From the cell containing the given text, extract its center point as (X, Y) coordinate. 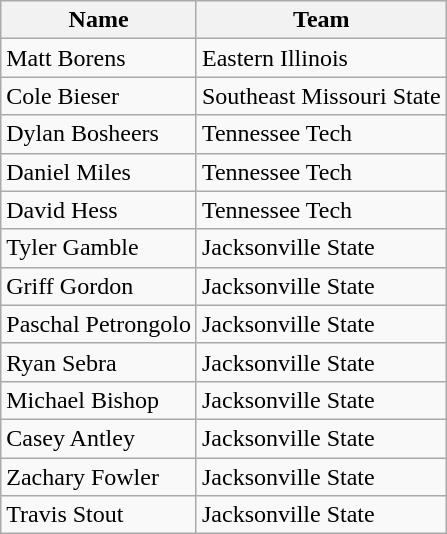
Tyler Gamble (99, 248)
Eastern Illinois (321, 58)
Southeast Missouri State (321, 96)
Matt Borens (99, 58)
Name (99, 20)
Travis Stout (99, 515)
Team (321, 20)
Dylan Bosheers (99, 134)
Daniel Miles (99, 172)
Zachary Fowler (99, 477)
Paschal Petrongolo (99, 324)
Casey Antley (99, 438)
Cole Bieser (99, 96)
David Hess (99, 210)
Michael Bishop (99, 400)
Ryan Sebra (99, 362)
Griff Gordon (99, 286)
